Return the (x, y) coordinate for the center point of the cell that contains the specified text.  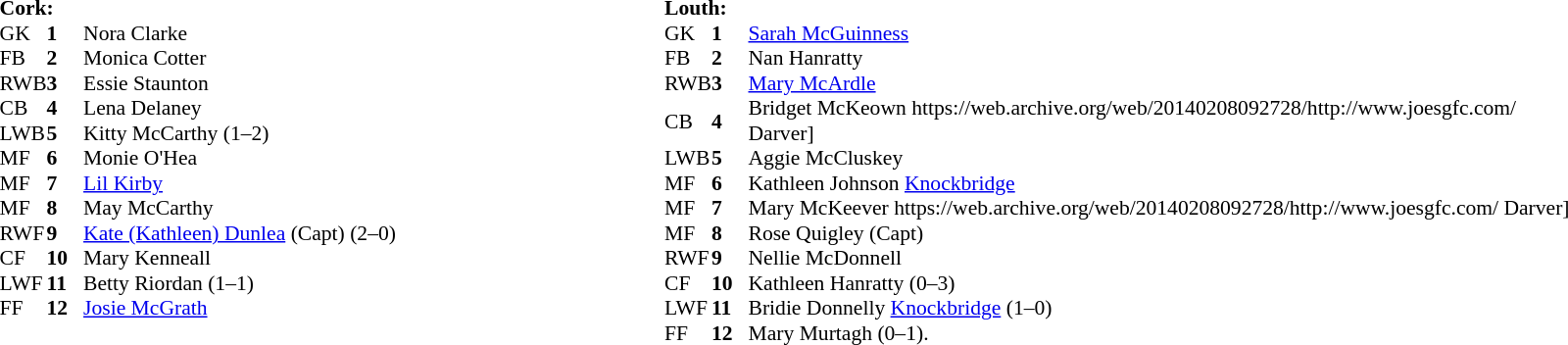
Lil Kirby (239, 183)
Nora Clarke (239, 33)
Mary Kenneall (239, 258)
May McCarthy (239, 209)
Monica Cotter (239, 58)
Kitty McCarthy (1–2) (239, 133)
Essie Staunton (239, 83)
Josie McGrath (239, 309)
Lena Delaney (239, 109)
Betty Riordan (1–1) (239, 283)
FF (24, 309)
Monie O'Hea (239, 158)
12 (66, 309)
Kate (Kathleen) Dunlea (Capt) (2–0) (239, 233)
